Find where the given text appears and provide that cell's center as (x, y) coordinate. 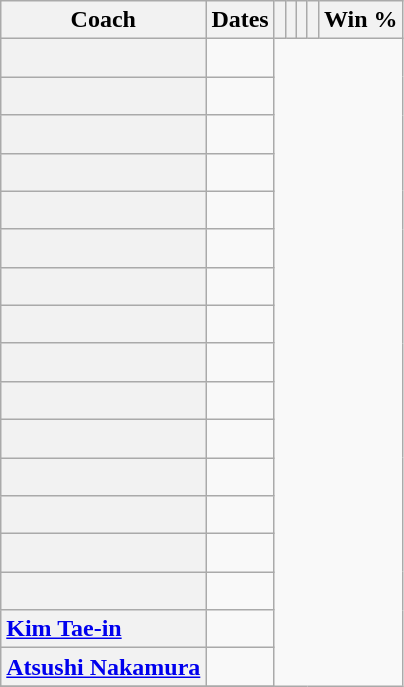
Kim Tae-in (104, 629)
Win % (360, 20)
Atsushi Nakamura (104, 667)
Dates (240, 20)
Coach (104, 20)
